Pinpoint the cell where the given text exists, returning its (x, y) midpoint coordinate. 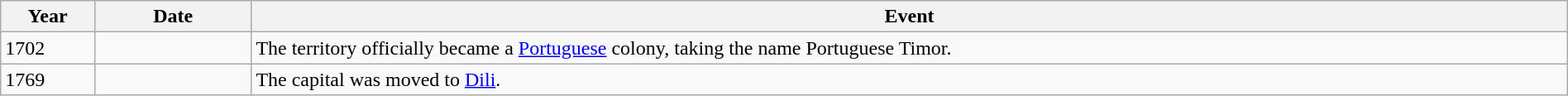
The territory officially became a Portuguese colony, taking the name Portuguese Timor. (910, 48)
Date (172, 17)
Event (910, 17)
The capital was moved to Dili. (910, 79)
Year (48, 17)
1769 (48, 79)
1702 (48, 48)
